Identify which cell holds the provided text, then report its (x, y) central coordinate. 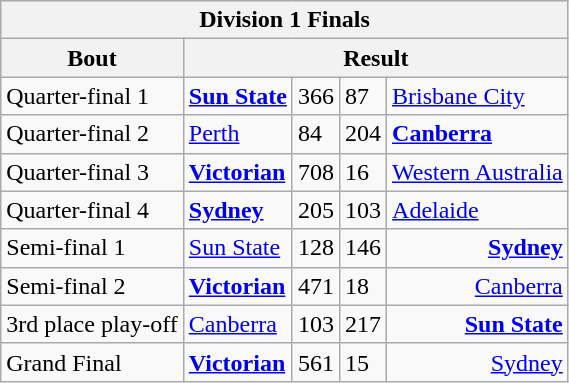
Quarter-final 1 (92, 96)
Western Australia (478, 172)
3rd place play-off (92, 324)
Quarter-final 4 (92, 210)
708 (316, 172)
205 (316, 210)
Perth (238, 134)
16 (362, 172)
217 (362, 324)
Quarter-final 3 (92, 172)
146 (362, 248)
Division 1 Finals (285, 20)
Bout (92, 58)
128 (316, 248)
366 (316, 96)
561 (316, 362)
Adelaide (478, 210)
84 (316, 134)
Semi-final 2 (92, 286)
15 (362, 362)
Quarter-final 2 (92, 134)
18 (362, 286)
Result (376, 58)
Semi-final 1 (92, 248)
471 (316, 286)
204 (362, 134)
87 (362, 96)
Grand Final (92, 362)
Brisbane City (478, 96)
